Capture the cell that displays the provided text and extract its (X, Y) central coordinate. 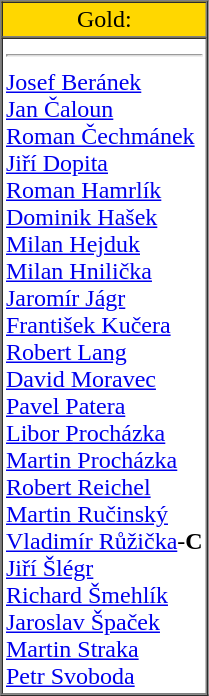
Gold: (105, 20)
